Scan for the cell matching the given text and deliver its [x, y] coordinate at center. 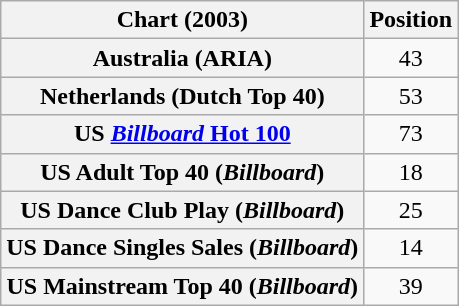
25 [411, 210]
US Dance Singles Sales (Billboard) [182, 248]
US Mainstream Top 40 (Billboard) [182, 286]
Netherlands (Dutch Top 40) [182, 96]
43 [411, 58]
Position [411, 20]
73 [411, 134]
US Adult Top 40 (Billboard) [182, 172]
US Dance Club Play (Billboard) [182, 210]
39 [411, 286]
US Billboard Hot 100 [182, 134]
53 [411, 96]
Chart (2003) [182, 20]
14 [411, 248]
Australia (ARIA) [182, 58]
18 [411, 172]
